Return [X, Y] of the center of cell containing provided text 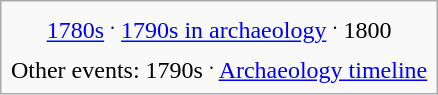
1780s . 1790s in archaeology . 1800 [218, 27]
Other events: 1790s . Archaeology timeline [218, 67]
